For the text-containing cell, return its midpoint in [X, Y] coordinate format. 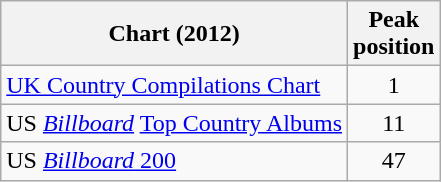
Peakposition [394, 34]
47 [394, 161]
1 [394, 85]
Chart (2012) [174, 34]
US Billboard Top Country Albums [174, 123]
11 [394, 123]
US Billboard 200 [174, 161]
UK Country Compilations Chart [174, 85]
